For the text-containing cell, return its midpoint in [X, Y] coordinate format. 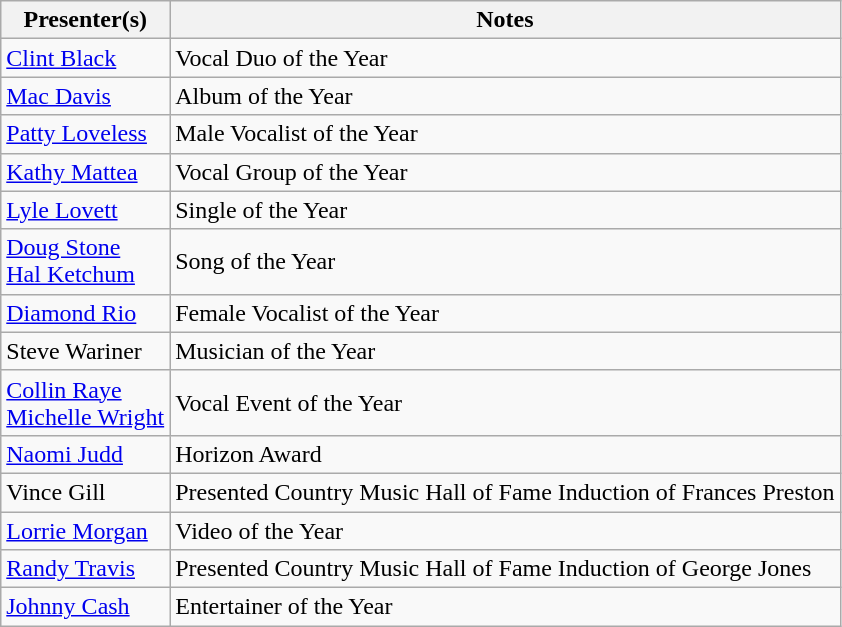
Notes [505, 20]
Album of the Year [505, 96]
Video of the Year [505, 531]
Presenter(s) [86, 20]
Randy Travis [86, 569]
Vocal Event of the Year [505, 402]
Vocal Duo of the Year [505, 58]
Vocal Group of the Year [505, 172]
Vince Gill [86, 492]
Horizon Award [505, 454]
Collin RayeMichelle Wright [86, 402]
Male Vocalist of the Year [505, 134]
Musician of the Year [505, 351]
Johnny Cash [86, 607]
Presented Country Music Hall of Fame Induction of George Jones [505, 569]
Entertainer of the Year [505, 607]
Song of the Year [505, 262]
Steve Wariner [86, 351]
Kathy Mattea [86, 172]
Lorrie Morgan [86, 531]
Clint Black [86, 58]
Patty Loveless [86, 134]
Diamond Rio [86, 313]
Presented Country Music Hall of Fame Induction of Frances Preston [505, 492]
Doug StoneHal Ketchum [86, 262]
Lyle Lovett [86, 210]
Naomi Judd [86, 454]
Mac Davis [86, 96]
Female Vocalist of the Year [505, 313]
Single of the Year [505, 210]
